For the text-containing cell, return its midpoint in [x, y] coordinate format. 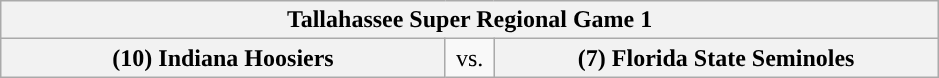
(7) Florida State Seminoles [716, 58]
Tallahassee Super Regional Game 1 [470, 20]
(10) Indiana Hoosiers [224, 58]
vs. [470, 58]
